Extract the [x, y] coordinate from the center of the cell holding the provided text.  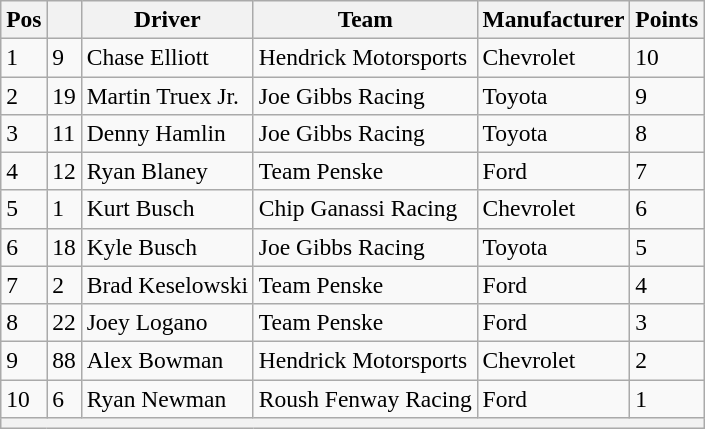
Chase Elliott [167, 57]
Driver [167, 19]
88 [64, 360]
Joey Logano [167, 322]
Chip Ganassi Racing [365, 209]
Alex Bowman [167, 360]
19 [64, 95]
Manufacturer [554, 19]
Ryan Newman [167, 398]
Ryan Blaney [167, 171]
Pos [24, 19]
Points [667, 19]
Denny Hamlin [167, 133]
Kyle Busch [167, 247]
12 [64, 171]
11 [64, 133]
Brad Keselowski [167, 285]
Kurt Busch [167, 209]
Martin Truex Jr. [167, 95]
18 [64, 247]
Team [365, 19]
22 [64, 322]
Roush Fenway Racing [365, 398]
